From the cell containing the given text, extract its center point as (X, Y) coordinate. 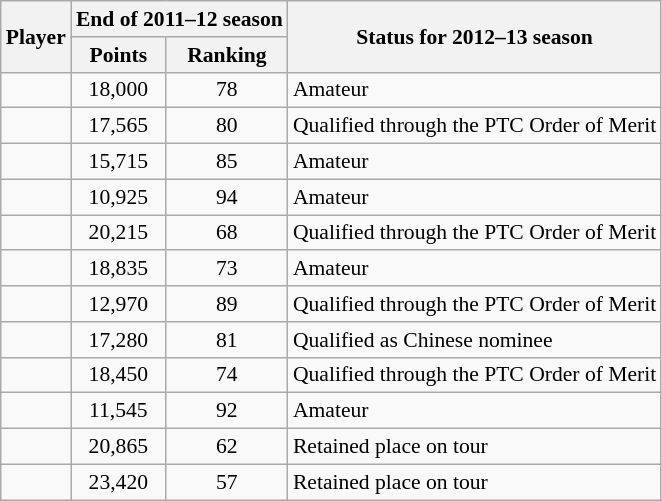
10,925 (118, 197)
Status for 2012–13 season (474, 36)
Qualified as Chinese nominee (474, 340)
12,970 (118, 304)
94 (227, 197)
85 (227, 162)
92 (227, 411)
17,280 (118, 340)
57 (227, 482)
20,865 (118, 447)
23,420 (118, 482)
78 (227, 90)
18,000 (118, 90)
Points (118, 55)
20,215 (118, 233)
89 (227, 304)
81 (227, 340)
11,545 (118, 411)
80 (227, 126)
62 (227, 447)
73 (227, 269)
Ranking (227, 55)
End of 2011–12 season (180, 19)
18,835 (118, 269)
17,565 (118, 126)
18,450 (118, 375)
Player (36, 36)
68 (227, 233)
15,715 (118, 162)
74 (227, 375)
